For the text-containing cell, return its midpoint in [X, Y] coordinate format. 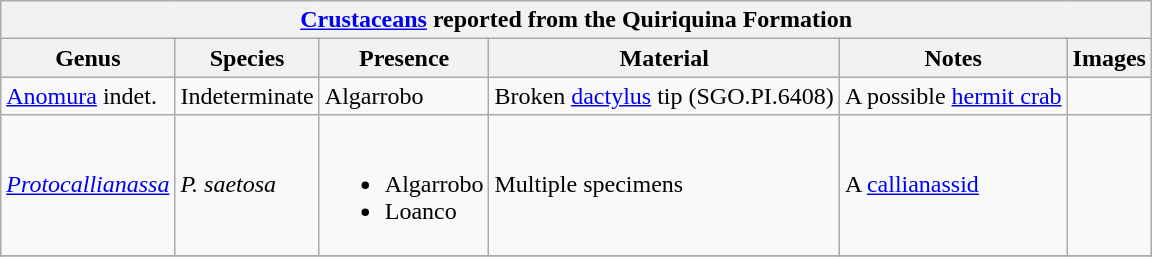
Anomura indet. [88, 96]
A callianassid [953, 185]
Species [247, 58]
Crustaceans reported from the Quiriquina Formation [576, 20]
A possible hermit crab [953, 96]
AlgarroboLoanco [404, 185]
Multiple specimens [664, 185]
Algarrobo [404, 96]
Protocallianassa [88, 185]
Broken dactylus tip (SGO.PI.6408) [664, 96]
Genus [88, 58]
Images [1109, 58]
Presence [404, 58]
Material [664, 58]
Indeterminate [247, 96]
Notes [953, 58]
P. saetosa [247, 185]
